Return [x, y] of the center of cell containing provided text 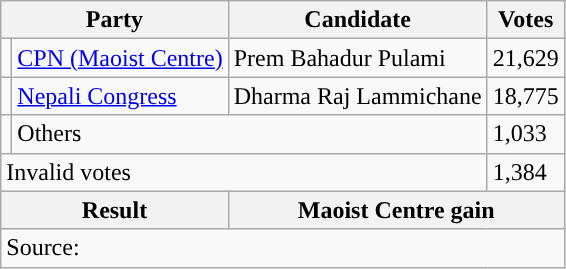
Maoist Centre gain [396, 210]
1,384 [526, 172]
Prem Bahadur Pulami [358, 58]
Party [114, 20]
Votes [526, 20]
18,775 [526, 96]
Source: [282, 248]
21,629 [526, 58]
Result [114, 210]
Others [250, 134]
Candidate [358, 20]
Dharma Raj Lammichane [358, 96]
CPN (Maoist Centre) [120, 58]
Invalid votes [244, 172]
Nepali Congress [120, 96]
1,033 [526, 134]
